Identify which cell holds the provided text, then report its (x, y) central coordinate. 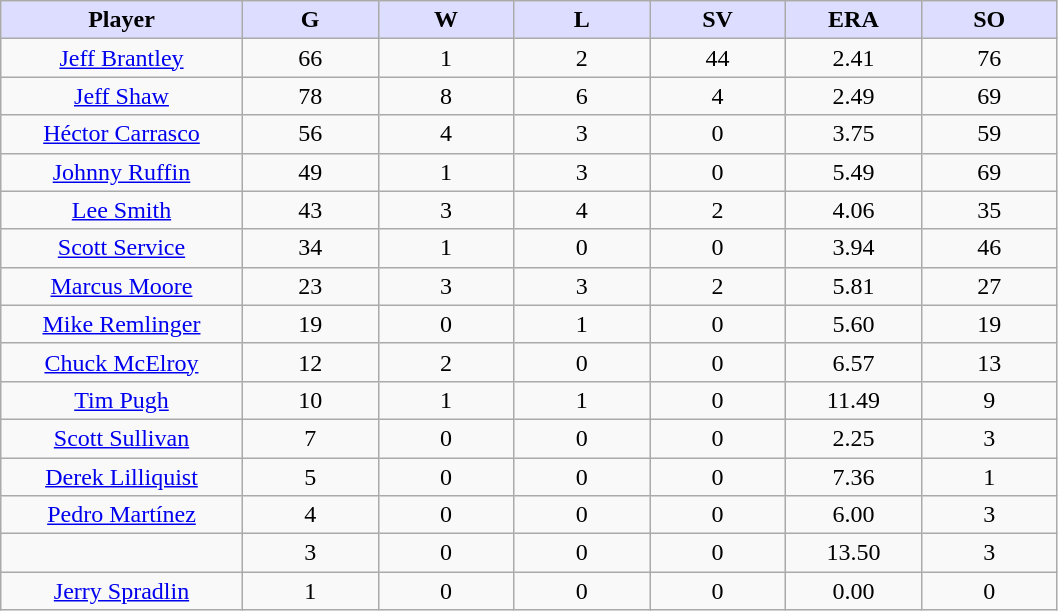
23 (310, 286)
35 (989, 210)
44 (718, 58)
Mike Remlinger (122, 324)
27 (989, 286)
5 (310, 477)
12 (310, 362)
Lee Smith (122, 210)
6 (582, 96)
43 (310, 210)
W (446, 20)
2.49 (854, 96)
66 (310, 58)
6.00 (854, 515)
Héctor Carrasco (122, 134)
4.06 (854, 210)
Jerry Spradlin (122, 591)
Scott Service (122, 248)
34 (310, 248)
Johnny Ruffin (122, 172)
8 (446, 96)
7 (310, 438)
Pedro Martínez (122, 515)
Player (122, 20)
59 (989, 134)
G (310, 20)
13.50 (854, 553)
6.57 (854, 362)
5.81 (854, 286)
SV (718, 20)
56 (310, 134)
Chuck McElroy (122, 362)
76 (989, 58)
Derek Lilliquist (122, 477)
Marcus Moore (122, 286)
9 (989, 400)
Scott Sullivan (122, 438)
5.49 (854, 172)
78 (310, 96)
11.49 (854, 400)
3.94 (854, 248)
49 (310, 172)
L (582, 20)
ERA (854, 20)
2.41 (854, 58)
Tim Pugh (122, 400)
7.36 (854, 477)
2.25 (854, 438)
Jeff Shaw (122, 96)
3.75 (854, 134)
46 (989, 248)
0.00 (854, 591)
Jeff Brantley (122, 58)
13 (989, 362)
SO (989, 20)
5.60 (854, 324)
10 (310, 400)
